Extract the (X, Y) coordinate from the center of the cell holding the provided text.  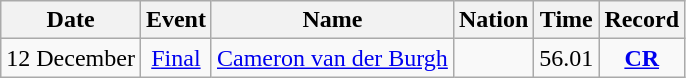
12 December (71, 58)
Time (566, 20)
Date (71, 20)
Nation (493, 20)
56.01 (566, 58)
CR (642, 58)
Event (176, 20)
Cameron van der Burgh (332, 58)
Name (332, 20)
Record (642, 20)
Final (176, 58)
